Pinpoint the cell where the given text exists, returning its (x, y) midpoint coordinate. 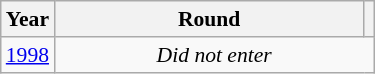
Round (209, 19)
1998 (28, 55)
Year (28, 19)
Did not enter (214, 55)
